Return (X, Y) of the center of cell containing provided text 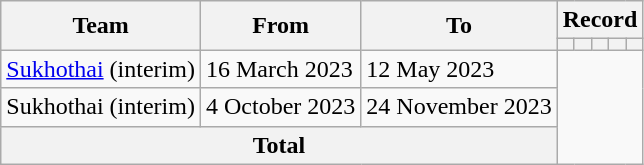
16 March 2023 (280, 69)
From (280, 26)
24 November 2023 (459, 107)
4 October 2023 (280, 107)
To (459, 26)
Total (279, 145)
Record (600, 20)
12 May 2023 (459, 69)
Team (101, 26)
